Return (x, y) of the center of cell containing provided text 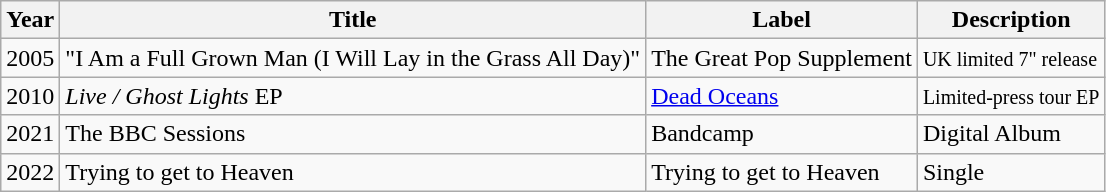
Limited-press tour EP (1011, 96)
Title (353, 20)
Bandcamp (782, 134)
The BBC Sessions (353, 134)
2022 (30, 172)
Year (30, 20)
Dead Oceans (782, 96)
Single (1011, 172)
Description (1011, 20)
Digital Album (1011, 134)
2021 (30, 134)
UK limited 7" release (1011, 58)
The Great Pop Supplement (782, 58)
"I Am a Full Grown Man (I Will Lay in the Grass All Day)" (353, 58)
Live / Ghost Lights EP (353, 96)
2005 (30, 58)
Label (782, 20)
2010 (30, 96)
